Pinpoint the cell where the given text exists, returning its [X, Y] midpoint coordinate. 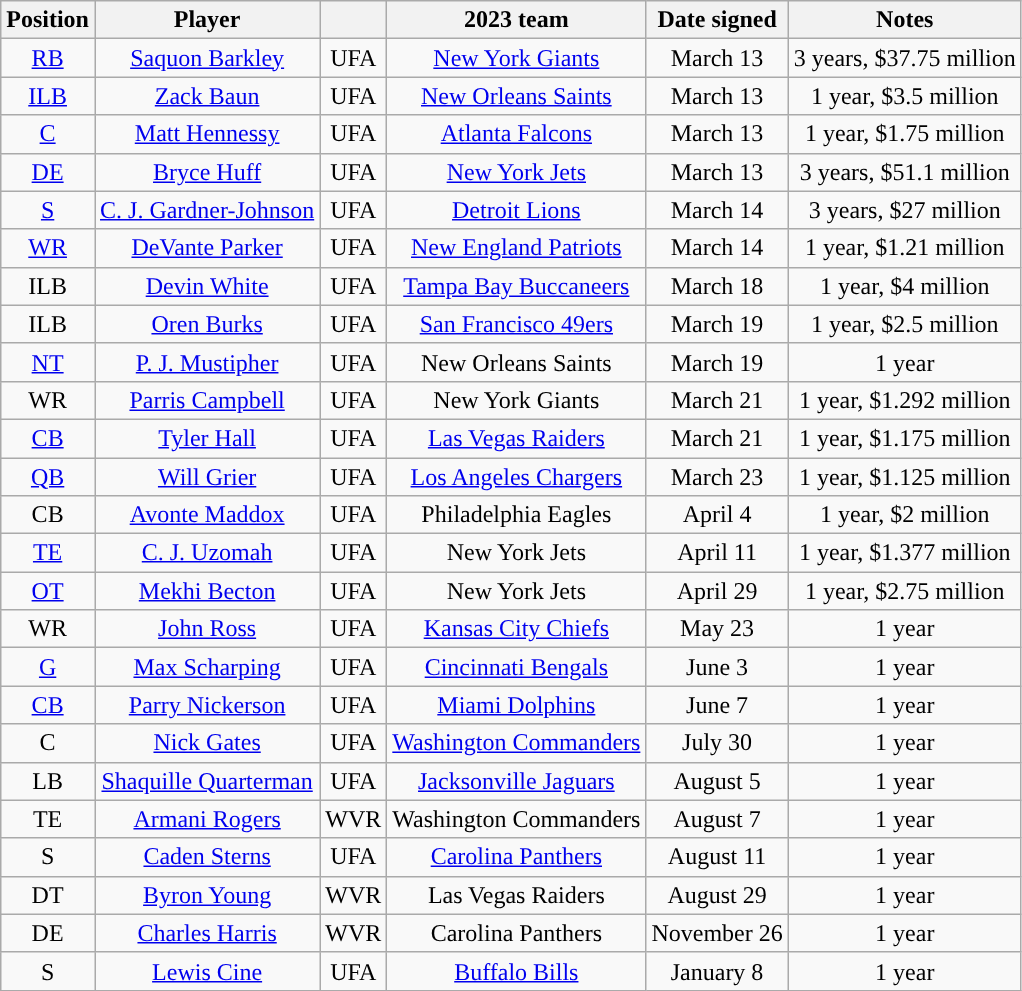
Shaquille Quarterman [206, 781]
June 7 [717, 705]
Matt Hennessy [206, 134]
April 4 [717, 515]
1 year, $4 million [904, 286]
Kansas City Chiefs [516, 629]
1 year, $1.377 million [904, 553]
Los Angeles Chargers [516, 477]
DT [48, 895]
OT [48, 591]
Oren Burks [206, 324]
Detroit Lions [516, 210]
3 years, $27 million [904, 210]
1 year, $1.75 million [904, 134]
LB [48, 781]
Cincinnati Bengals [516, 667]
Charles Harris [206, 933]
1 year, $2 million [904, 515]
Armani Rogers [206, 819]
San Francisco 49ers [516, 324]
Lewis Cine [206, 971]
Zack Baun [206, 96]
Tampa Bay Buccaneers [516, 286]
August 5 [717, 781]
June 3 [717, 667]
Atlanta Falcons [516, 134]
Player [206, 20]
April 11 [717, 553]
Position [48, 20]
DeVante Parker [206, 248]
Avonte Maddox [206, 515]
P. J. Mustipher [206, 362]
Bryce Huff [206, 172]
Jacksonville Jaguars [516, 781]
1 year, $1.125 million [904, 477]
Philadelphia Eagles [516, 515]
RB [48, 58]
NT [48, 362]
1 year, $1.292 million [904, 400]
July 30 [717, 743]
Caden Sterns [206, 857]
Miami Dolphins [516, 705]
New England Patriots [516, 248]
1 year, $1.175 million [904, 438]
April 29 [717, 591]
1 year, $3.5 million [904, 96]
3 years, $51.1 million [904, 172]
Max Scharping [206, 667]
Mekhi Becton [206, 591]
August 7 [717, 819]
2023 team [516, 20]
Saquon Barkley [206, 58]
Buffalo Bills [516, 971]
C. J. Gardner-Johnson [206, 210]
Parry Nickerson [206, 705]
Devin White [206, 286]
1 year, $2.5 million [904, 324]
1 year, $2.75 million [904, 591]
March 23 [717, 477]
3 years, $37.75 million [904, 58]
Will Grier [206, 477]
Parris Campbell [206, 400]
C. J. Uzomah [206, 553]
John Ross [206, 629]
QB [48, 477]
G [48, 667]
Nick Gates [206, 743]
January 8 [717, 971]
May 23 [717, 629]
Date signed [717, 20]
Tyler Hall [206, 438]
November 26 [717, 933]
1 year, $1.21 million [904, 248]
March 18 [717, 286]
Notes [904, 20]
August 11 [717, 857]
Byron Young [206, 895]
August 29 [717, 895]
